Find where the given text appears and provide that cell's center as (X, Y) coordinate. 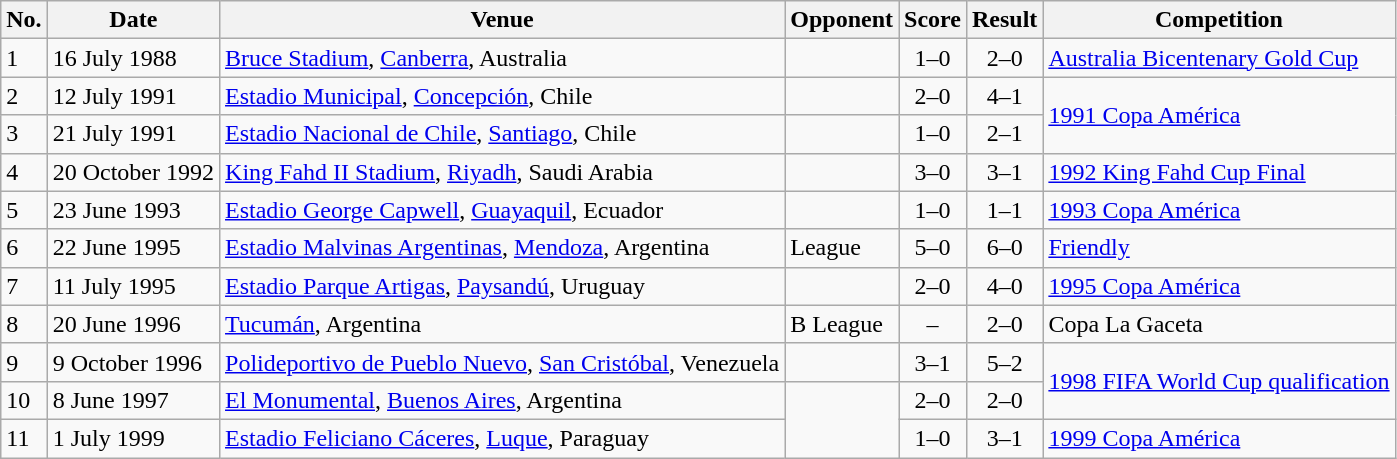
6–0 (1004, 248)
B League (842, 324)
5–2 (1004, 362)
16 July 1988 (133, 58)
3–0 (932, 172)
No. (24, 20)
6 (24, 248)
11 July 1995 (133, 286)
5–0 (932, 248)
Competition (1219, 20)
Friendly (1219, 248)
Result (1004, 20)
Tucumán, Argentina (502, 324)
1995 Copa América (1219, 286)
1992 King Fahd Cup Final (1219, 172)
Estadio Nacional de Chile, Santiago, Chile (502, 134)
Venue (502, 20)
10 (24, 400)
League (842, 248)
8 (24, 324)
Australia Bicentenary Gold Cup (1219, 58)
3 (24, 134)
2 (24, 96)
Estadio Parque Artigas, Paysandú, Uruguay (502, 286)
7 (24, 286)
– (932, 324)
21 July 1991 (133, 134)
20 October 1992 (133, 172)
Date (133, 20)
Bruce Stadium, Canberra, Australia (502, 58)
1991 Copa América (1219, 115)
Estadio George Capwell, Guayaquil, Ecuador (502, 210)
Score (932, 20)
11 (24, 438)
1999 Copa América (1219, 438)
5 (24, 210)
Opponent (842, 20)
Copa La Gaceta (1219, 324)
4–1 (1004, 96)
1998 FIFA World Cup qualification (1219, 381)
El Monumental, Buenos Aires, Argentina (502, 400)
4–0 (1004, 286)
12 July 1991 (133, 96)
1–1 (1004, 210)
Estadio Malvinas Argentinas, Mendoza, Argentina (502, 248)
2–1 (1004, 134)
1 (24, 58)
20 June 1996 (133, 324)
Polideportivo de Pueblo Nuevo, San Cristóbal, Venezuela (502, 362)
Estadio Municipal, Concepción, Chile (502, 96)
1993 Copa América (1219, 210)
9 (24, 362)
4 (24, 172)
Estadio Feliciano Cáceres, Luque, Paraguay (502, 438)
8 June 1997 (133, 400)
1 July 1999 (133, 438)
22 June 1995 (133, 248)
9 October 1996 (133, 362)
King Fahd II Stadium, Riyadh, Saudi Arabia (502, 172)
23 June 1993 (133, 210)
